Detect which cell encompasses the target text, then output its (X, Y) center coordinate. 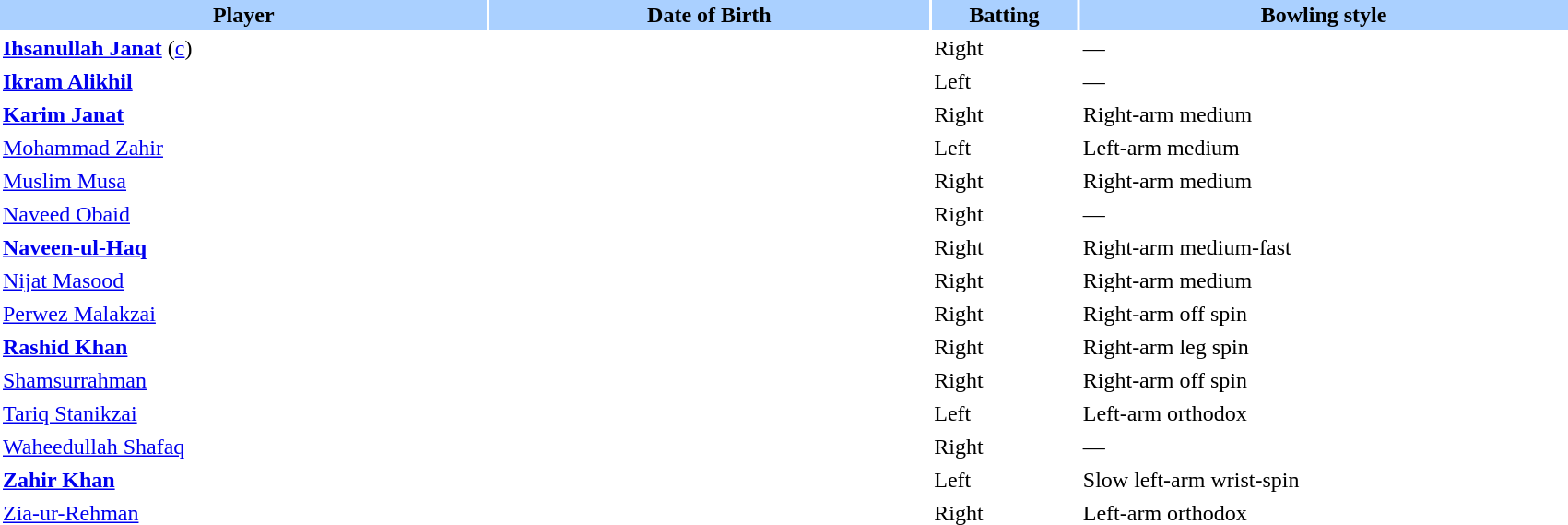
Rashid Khan (243, 347)
Batting (1005, 15)
Zahir Khan (243, 480)
Naveed Obaid (243, 214)
Right-arm leg spin (1324, 347)
Muslim Musa (243, 181)
Ihsanullah Janat (c) (243, 48)
Karim Janat (243, 114)
Player (243, 15)
Shamsurrahman (243, 380)
Ikram Alikhil (243, 81)
Slow left-arm wrist-spin (1324, 480)
Waheedullah Shafaq (243, 447)
Bowling style (1324, 15)
Right-arm medium-fast (1324, 247)
Left-arm medium (1324, 148)
Nijat Masood (243, 280)
Date of Birth (710, 15)
Naveen-ul-Haq (243, 247)
Perwez Malakzai (243, 314)
Left-arm orthodox (1324, 413)
Tariq Stanikzai (243, 413)
Mohammad Zahir (243, 148)
